Identify which cell holds the provided text, then report its (x, y) central coordinate. 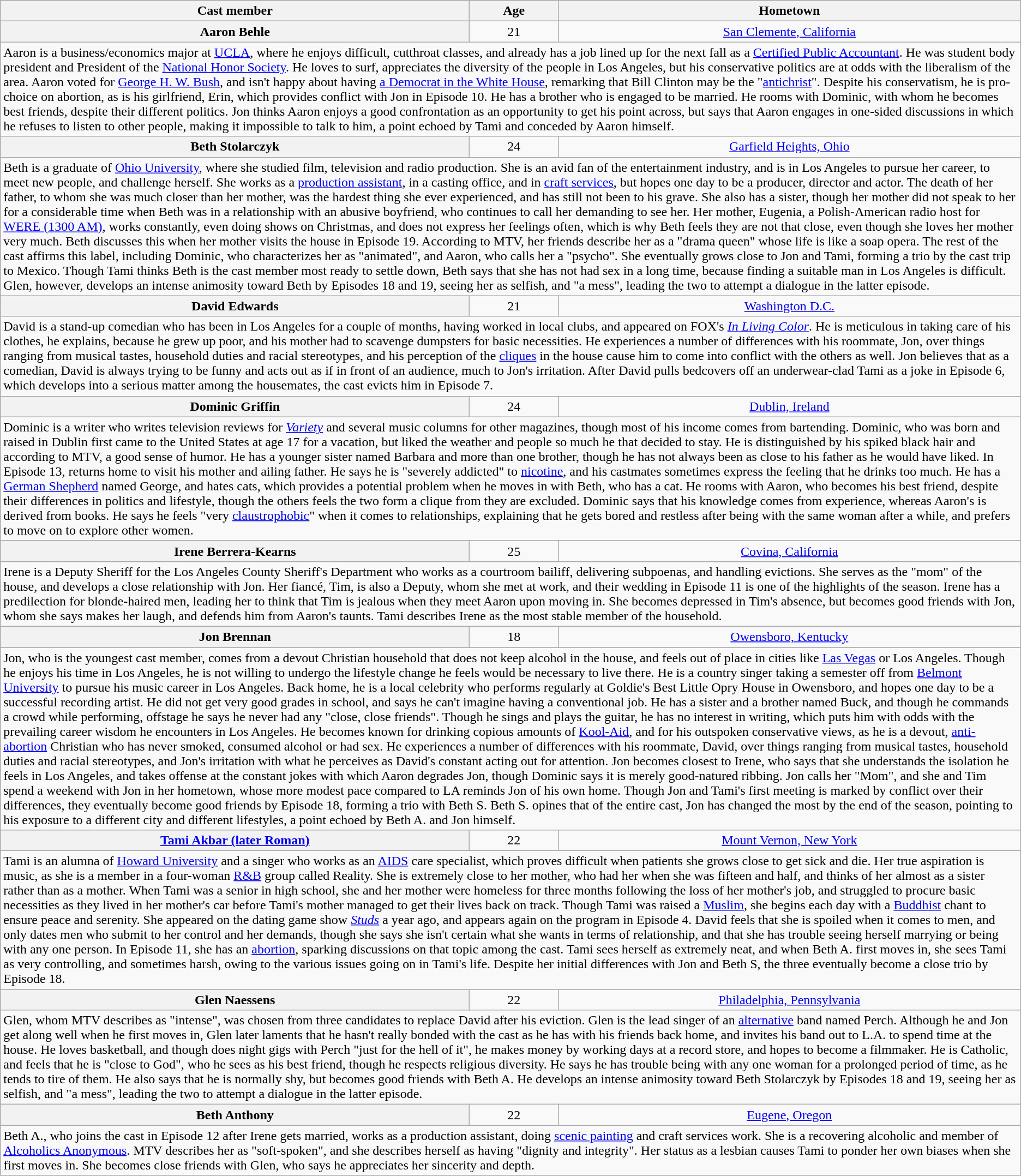
Beth Stolarczyk (235, 147)
Aaron Behle (235, 32)
Dublin, Ireland (789, 406)
18 (514, 637)
Washington D.C. (789, 306)
Dominic Griffin (235, 406)
Philadelphia, Pennsylvania (789, 1000)
Beth Anthony (235, 1115)
Mount Vernon, New York (789, 841)
25 (514, 551)
Covina, California (789, 551)
Cast member (235, 11)
San Clemente, California (789, 32)
Glen Naessens (235, 1000)
Eugene, Oregon (789, 1115)
Owensboro, Kentucky (789, 637)
Garfield Heights, Ohio (789, 147)
Hometown (789, 11)
Age (514, 11)
Jon Brennan (235, 637)
Irene Berrera-Kearns (235, 551)
Tami Akbar (later Roman) (235, 841)
David Edwards (235, 306)
